Return [x, y] of the center of cell containing provided text 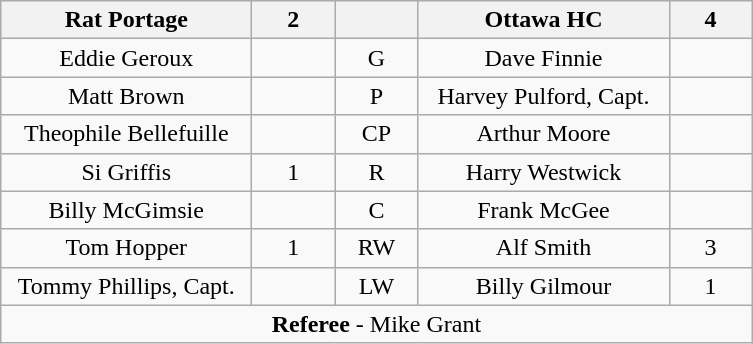
Eddie Geroux [126, 58]
LW [376, 286]
2 [294, 20]
Alf Smith [544, 248]
P [376, 96]
CP [376, 134]
Harry Westwick [544, 172]
Billy McGimsie [126, 210]
Theophile Bellefuille [126, 134]
G [376, 58]
Rat Portage [126, 20]
4 [710, 20]
C [376, 210]
Ottawa HC [544, 20]
Harvey Pulford, Capt. [544, 96]
Si Griffis [126, 172]
Matt Brown [126, 96]
Referee - Mike Grant [376, 324]
Arthur Moore [544, 134]
Tom Hopper [126, 248]
RW [376, 248]
Dave Finnie [544, 58]
Tommy Phillips, Capt. [126, 286]
Frank McGee [544, 210]
Billy Gilmour [544, 286]
R [376, 172]
3 [710, 248]
